Locate the cell with the specified text and output its (X, Y) center coordinate. 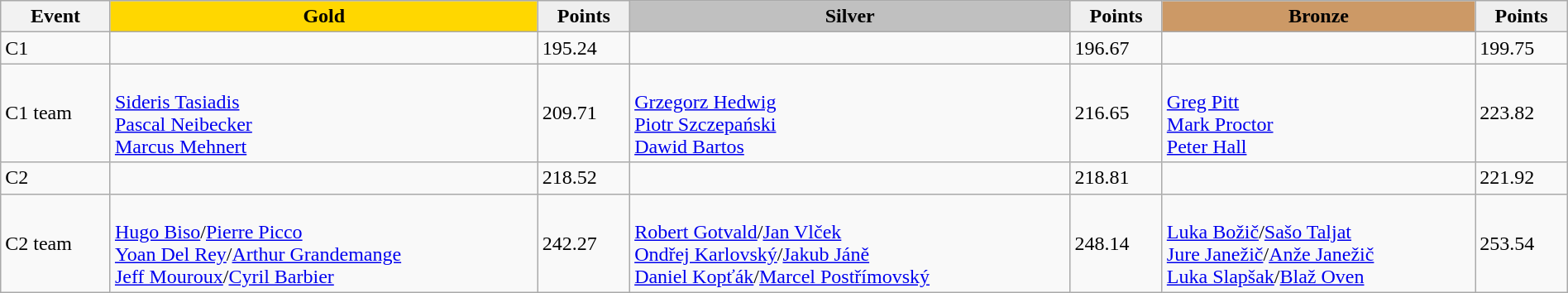
C1 team (56, 113)
221.92 (1522, 178)
Robert Gotvald/Jan VlčekOndřej Karlovský/Jakub JáněDaniel Kopťák/Marcel Postřímovský (850, 243)
Sideris TasiadisPascal NeibeckerMarcus Mehnert (324, 113)
Luka Božič/Sašo TaljatJure Janežič/Anže JanežičLuka Slapšak/Blaž Oven (1318, 243)
209.71 (584, 113)
216.65 (1116, 113)
C1 (56, 48)
Bronze (1318, 17)
Grzegorz HedwigPiotr SzczepańskiDawid Bartos (850, 113)
223.82 (1522, 113)
Gold (324, 17)
218.52 (584, 178)
Event (56, 17)
Hugo Biso/Pierre PiccoYoan Del Rey/Arthur GrandemangeJeff Mouroux/Cyril Barbier (324, 243)
195.24 (584, 48)
199.75 (1522, 48)
Silver (850, 17)
242.27 (584, 243)
C2 (56, 178)
253.54 (1522, 243)
196.67 (1116, 48)
Greg PittMark ProctorPeter Hall (1318, 113)
C2 team (56, 243)
248.14 (1116, 243)
218.81 (1116, 178)
